Capture the cell that displays the provided text and extract its [x, y] central coordinate. 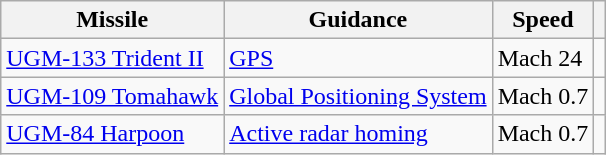
Guidance [358, 20]
UGM-109 Tomahawk [112, 96]
Mach 24 [543, 58]
GPS [358, 58]
UGM-133 Trident II [112, 58]
Missile [112, 20]
Speed [543, 20]
Active radar homing [358, 134]
UGM-84 Harpoon [112, 134]
Global Positioning System [358, 96]
